For the text-containing cell, return its midpoint in (X, Y) coordinate format. 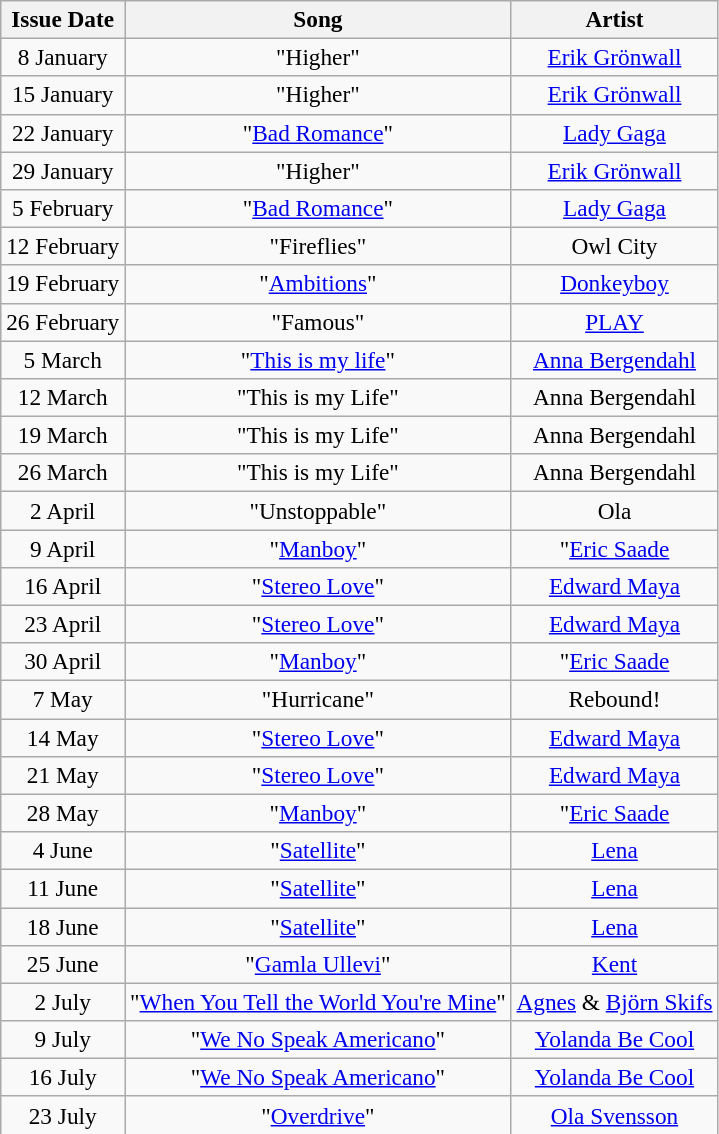
"When You Tell the World You're Mine" (318, 1002)
Issue Date (63, 19)
2 July (63, 1002)
25 June (63, 964)
"Ambitions" (318, 284)
9 July (63, 1039)
29 January (63, 170)
7 May (63, 699)
Kent (614, 964)
18 June (63, 926)
Agnes & Björn Skifs (614, 1002)
5 February (63, 208)
Artist (614, 19)
4 June (63, 850)
"Gamla Ullevi" (318, 964)
23 July (63, 1115)
"Overdrive" (318, 1115)
Owl City (614, 246)
Ola Svensson (614, 1115)
30 April (63, 662)
8 January (63, 57)
Donkeyboy (614, 284)
19 February (63, 284)
Song (318, 19)
28 May (63, 813)
"This is my life" (318, 359)
"Unstoppable" (318, 510)
"Famous" (318, 322)
5 March (63, 359)
15 January (63, 95)
11 June (63, 888)
2 April (63, 510)
"Hurricane" (318, 699)
26 March (63, 473)
23 April (63, 624)
14 May (63, 737)
12 March (63, 397)
"Fireflies" (318, 246)
22 January (63, 133)
21 May (63, 775)
12 February (63, 246)
16 April (63, 586)
26 February (63, 322)
19 March (63, 435)
PLAY (614, 322)
Ola (614, 510)
9 April (63, 548)
Rebound! (614, 699)
16 July (63, 1077)
